Determine the (X, Y) coordinate at the center of the cell enclosing the given text.  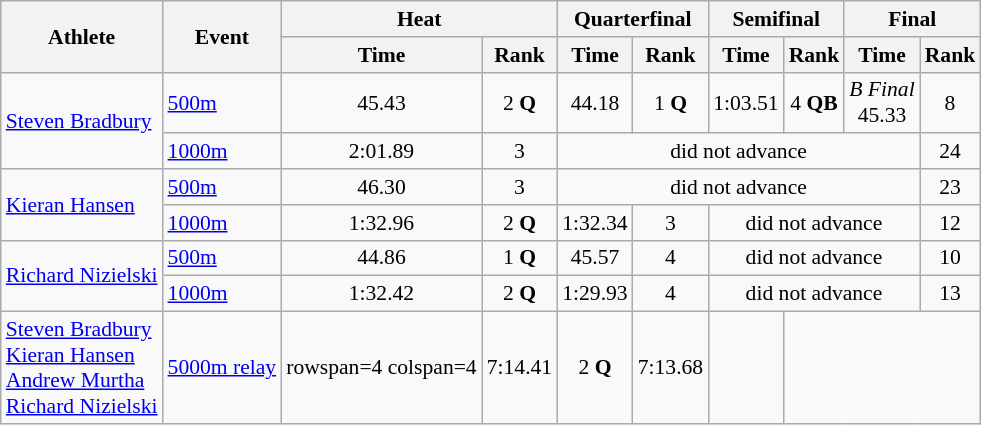
Semifinal (776, 19)
Final (912, 19)
1:29.93 (594, 294)
2:01.89 (382, 152)
8 (950, 102)
12 (950, 223)
1:03.51 (746, 102)
Heat (419, 19)
Richard Nizielski (82, 276)
Kieran Hansen (82, 204)
5000m relay (222, 368)
45.43 (382, 102)
Steven Bradbury (82, 120)
7:14.41 (520, 368)
46.30 (382, 187)
23 (950, 187)
10 (950, 258)
1:32.34 (594, 223)
B Final 45.33 (882, 102)
1:32.96 (382, 223)
24 (950, 152)
7:13.68 (670, 368)
Event (222, 36)
1:32.42 (382, 294)
44.86 (382, 258)
45.57 (594, 258)
Quarterfinal (632, 19)
4 QB (814, 102)
Athlete (82, 36)
Steven Bradbury Kieran Hansen Andrew Murtha Richard Nizielski (82, 368)
13 (950, 294)
44.18 (594, 102)
rowspan=4 colspan=4 (382, 368)
